From the cell containing the given text, extract its center point as [x, y] coordinate. 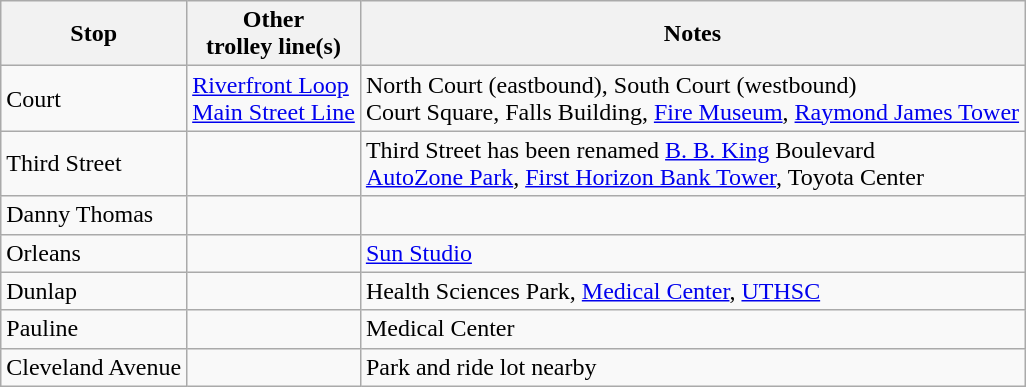
North Court (eastbound), South Court (westbound)Court Square, Falls Building, Fire Museum, Raymond James Tower [692, 98]
Sun Studio [692, 253]
Stop [94, 34]
Notes [692, 34]
Orleans [94, 253]
Riverfront Loop Main Street Line [274, 98]
Pauline [94, 329]
Health Sciences Park, Medical Center, UTHSC [692, 291]
Dunlap [94, 291]
Danny Thomas [94, 215]
Cleveland Avenue [94, 367]
Third Street has been renamed B. B. King BoulevardAutoZone Park, First Horizon Bank Tower, Toyota Center [692, 164]
Medical Center [692, 329]
Third Street [94, 164]
Othertrolley line(s) [274, 34]
Park and ride lot nearby [692, 367]
Court [94, 98]
